Pinpoint the cell where the given text exists, returning its [X, Y] midpoint coordinate. 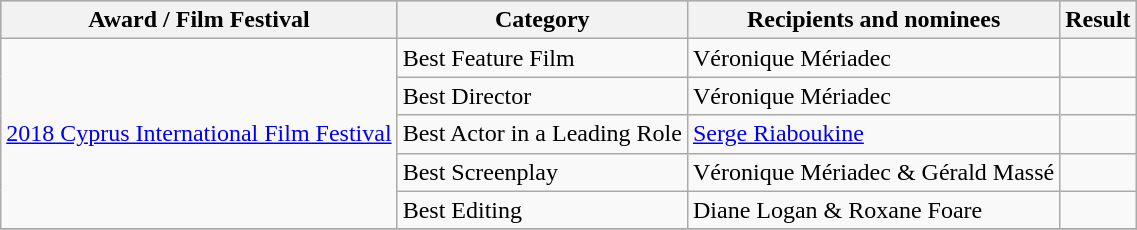
Best Feature Film [542, 58]
Recipients and nominees [873, 20]
Best Actor in a Leading Role [542, 134]
Award / Film Festival [199, 20]
Diane Logan & Roxane Foare [873, 210]
Best Editing [542, 210]
Best Director [542, 96]
Best Screenplay [542, 172]
Serge Riaboukine [873, 134]
2018 Cyprus International Film Festival [199, 134]
Véronique Mériadec & Gérald Massé [873, 172]
Category [542, 20]
Result [1098, 20]
